For the text-containing cell, return its midpoint in (x, y) coordinate format. 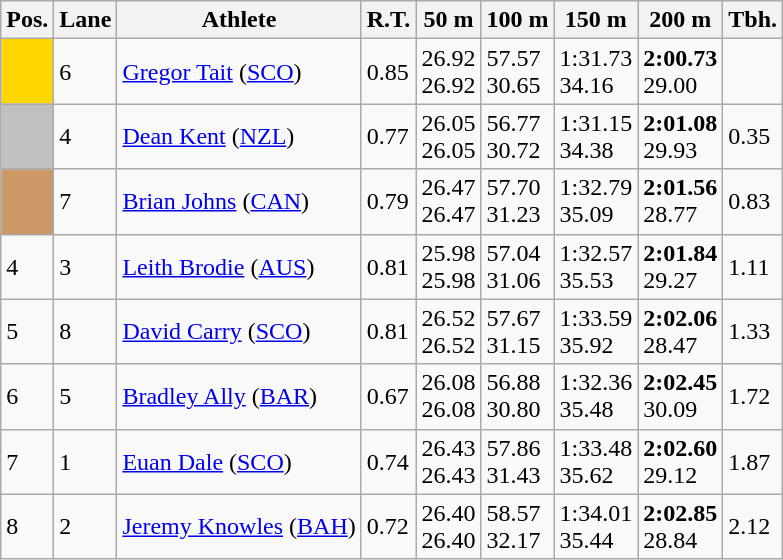
2:02.0628.47 (680, 332)
1:32.3635.48 (596, 396)
57.0431.06 (518, 266)
3 (86, 266)
56.7730.72 (518, 136)
2:01.8429.27 (680, 266)
1:31.1534.38 (596, 136)
57.6731.15 (518, 332)
50 m (448, 20)
0.67 (388, 396)
David Carry (SCO) (239, 332)
26.5226.52 (448, 332)
Athlete (239, 20)
1:33.4835.62 (596, 462)
2:02.8528.84 (680, 526)
2:02.6029.12 (680, 462)
1:31.7334.16 (596, 72)
1.33 (753, 332)
56.8830.80 (518, 396)
R.T. (388, 20)
Gregor Tait (SCO) (239, 72)
2:01.5628.77 (680, 202)
0.85 (388, 72)
2:00.7329.00 (680, 72)
1:34.0135.44 (596, 526)
150 m (596, 20)
25.9825.98 (448, 266)
26.4326.43 (448, 462)
Bradley Ally (BAR) (239, 396)
1:32.7935.09 (596, 202)
Pos. (28, 20)
Lane (86, 20)
0.79 (388, 202)
0.77 (388, 136)
0.35 (753, 136)
57.7031.23 (518, 202)
Dean Kent (NZL) (239, 136)
1.72 (753, 396)
57.5730.65 (518, 72)
1.87 (753, 462)
26.9226.92 (448, 72)
2:01.0829.93 (680, 136)
Brian Johns (CAN) (239, 202)
200 m (680, 20)
0.83 (753, 202)
1:33.5935.92 (596, 332)
2 (86, 526)
26.0526.05 (448, 136)
Euan Dale (SCO) (239, 462)
1 (86, 462)
26.4026.40 (448, 526)
0.72 (388, 526)
2:02.4530.09 (680, 396)
0.74 (388, 462)
Leith Brodie (AUS) (239, 266)
58.5732.17 (518, 526)
1.11 (753, 266)
57.8631.43 (518, 462)
26.4726.47 (448, 202)
Jeremy Knowles (BAH) (239, 526)
1:32.5735.53 (596, 266)
Tbh. (753, 20)
2.12 (753, 526)
100 m (518, 20)
26.0826.08 (448, 396)
